Return the (X, Y) coordinate for the center point of the cell that contains the specified text.  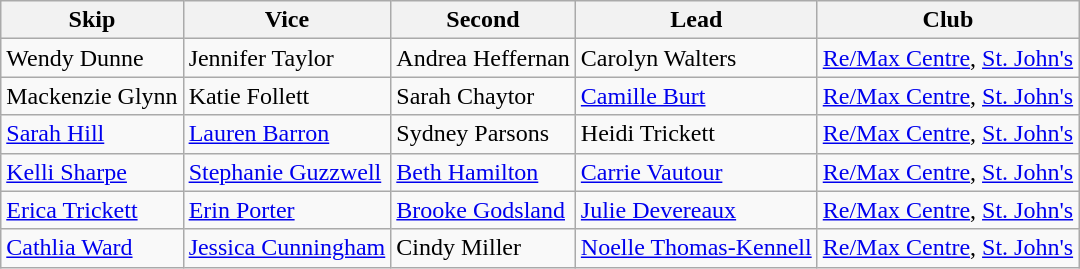
Carolyn Walters (696, 58)
Carrie Vautour (696, 172)
Cindy Miller (484, 248)
Katie Follett (287, 96)
Noelle Thomas-Kennell (696, 248)
Heidi Trickett (696, 134)
Second (484, 20)
Vice (287, 20)
Lead (696, 20)
Jessica Cunningham (287, 248)
Beth Hamilton (484, 172)
Skip (92, 20)
Mackenzie Glynn (92, 96)
Andrea Heffernan (484, 58)
Camille Burt (696, 96)
Stephanie Guzzwell (287, 172)
Julie Devereaux (696, 210)
Lauren Barron (287, 134)
Sydney Parsons (484, 134)
Erin Porter (287, 210)
Sarah Chaytor (484, 96)
Jennifer Taylor (287, 58)
Sarah Hill (92, 134)
Erica Trickett (92, 210)
Kelli Sharpe (92, 172)
Club (948, 20)
Wendy Dunne (92, 58)
Brooke Godsland (484, 210)
Cathlia Ward (92, 248)
